Search for the cell housing the specified text and yield its (x, y) center coordinate. 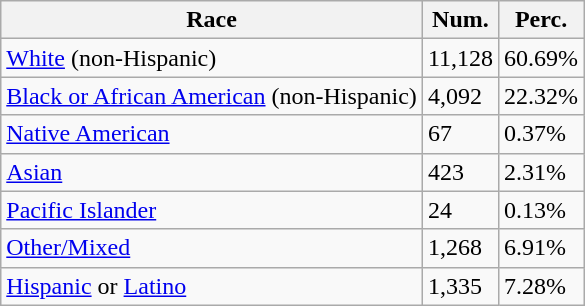
22.32% (542, 96)
60.69% (542, 58)
Pacific Islander (212, 210)
0.37% (542, 134)
Num. (460, 20)
Other/Mixed (212, 248)
2.31% (542, 172)
Race (212, 20)
Perc. (542, 20)
Asian (212, 172)
1,335 (460, 286)
4,092 (460, 96)
6.91% (542, 248)
7.28% (542, 286)
1,268 (460, 248)
24 (460, 210)
Native American (212, 134)
67 (460, 134)
Black or African American (non-Hispanic) (212, 96)
423 (460, 172)
White (non-Hispanic) (212, 58)
Hispanic or Latino (212, 286)
0.13% (542, 210)
11,128 (460, 58)
